Identify which cell holds the provided text, then report its [x, y] central coordinate. 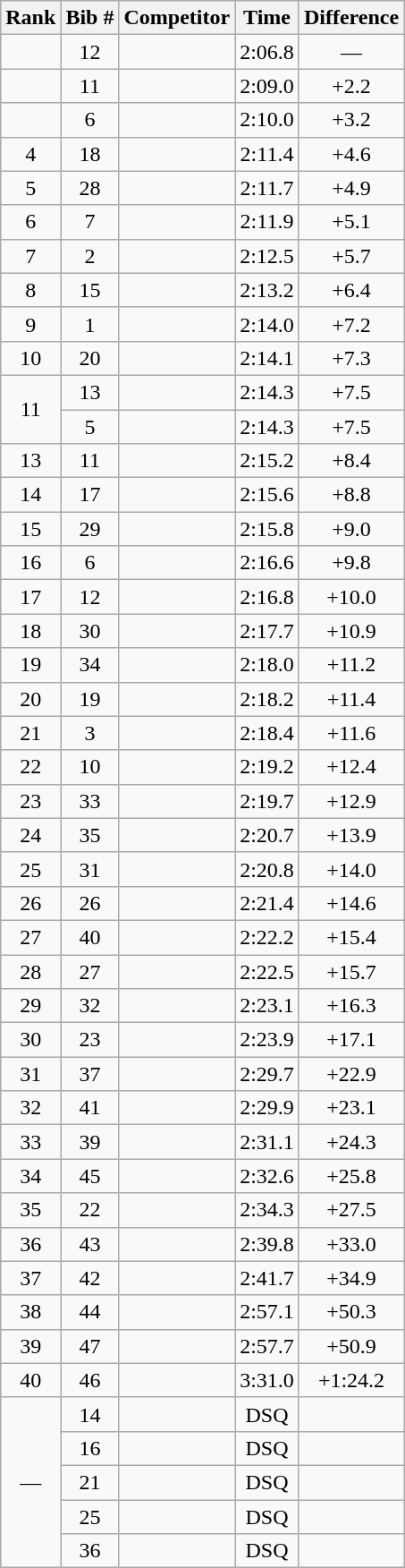
46 [89, 1380]
+2.2 [350, 86]
+23.1 [350, 1108]
+34.9 [350, 1278]
+10.9 [350, 631]
+25.8 [350, 1176]
24 [30, 835]
Competitor [177, 18]
+4.6 [350, 154]
+5.7 [350, 256]
2:14.1 [267, 358]
2:15.8 [267, 529]
2:18.4 [267, 733]
2 [89, 256]
2:29.9 [267, 1108]
+24.3 [350, 1142]
Bib # [89, 18]
Rank [30, 18]
+16.3 [350, 1006]
45 [89, 1176]
2:41.7 [267, 1278]
+11.4 [350, 699]
+27.5 [350, 1210]
2:39.8 [267, 1244]
+3.2 [350, 120]
2:23.1 [267, 1006]
2:18.2 [267, 699]
+4.9 [350, 188]
+15.4 [350, 937]
42 [89, 1278]
+8.4 [350, 461]
2:32.6 [267, 1176]
+50.9 [350, 1346]
2:06.8 [267, 52]
+11.6 [350, 733]
+12.9 [350, 801]
2:57.1 [267, 1312]
+11.2 [350, 665]
+33.0 [350, 1244]
+22.9 [350, 1074]
2:22.2 [267, 937]
+5.1 [350, 222]
2:19.7 [267, 801]
2:31.1 [267, 1142]
+50.3 [350, 1312]
2:17.7 [267, 631]
+6.4 [350, 290]
+1:24.2 [350, 1380]
2:16.6 [267, 563]
2:11.4 [267, 154]
2:14.0 [267, 324]
2:15.6 [267, 495]
2:20.7 [267, 835]
2:22.5 [267, 971]
+13.9 [350, 835]
2:13.2 [267, 290]
+14.0 [350, 869]
3:31.0 [267, 1380]
4 [30, 154]
2:16.8 [267, 597]
2:11.7 [267, 188]
+12.4 [350, 767]
Time [267, 18]
8 [30, 290]
43 [89, 1244]
2:21.4 [267, 903]
1 [89, 324]
2:11.9 [267, 222]
2:19.2 [267, 767]
+9.0 [350, 529]
2:57.7 [267, 1346]
38 [30, 1312]
2:23.9 [267, 1040]
2:09.0 [267, 86]
2:12.5 [267, 256]
2:18.0 [267, 665]
2:10.0 [267, 120]
2:29.7 [267, 1074]
44 [89, 1312]
+7.3 [350, 358]
+15.7 [350, 971]
3 [89, 733]
Difference [350, 18]
+7.2 [350, 324]
2:34.3 [267, 1210]
+14.6 [350, 903]
2:15.2 [267, 461]
+9.8 [350, 563]
41 [89, 1108]
+10.0 [350, 597]
+17.1 [350, 1040]
47 [89, 1346]
+8.8 [350, 495]
2:20.8 [267, 869]
9 [30, 324]
